Scan for the cell matching the given text and deliver its [X, Y] coordinate at center. 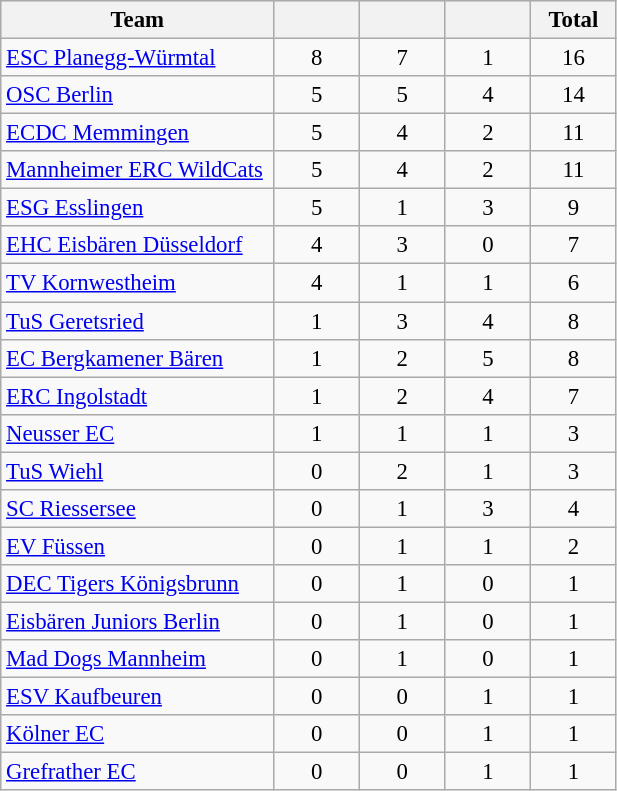
ESG Esslingen [138, 208]
14 [574, 95]
TuS Wiehl [138, 471]
ECDC Memmingen [138, 133]
9 [574, 208]
16 [574, 58]
Total [574, 20]
Neusser EC [138, 433]
EV Füssen [138, 546]
Grefrather EC [138, 772]
ESC Planegg-Würmtal [138, 58]
TuS Geretsried [138, 321]
Team [138, 20]
Kölner EC [138, 734]
OSC Berlin [138, 95]
ERC Ingolstadt [138, 396]
Eisbären Juniors Berlin [138, 621]
Mad Dogs Mannheim [138, 659]
EHC Eisbären Düsseldorf [138, 245]
6 [574, 283]
ESV Kaufbeuren [138, 697]
DEC Tigers Königsbrunn [138, 584]
TV Kornwestheim [138, 283]
SC Riessersee [138, 509]
Mannheimer ERC WildCats [138, 170]
EC Bergkamener Bären [138, 358]
